Determine the (X, Y) coordinate at the center of the cell enclosing the given text.  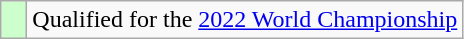
Qualified for the 2022 World Championship (245, 20)
